For the text-containing cell, return its midpoint in (x, y) coordinate format. 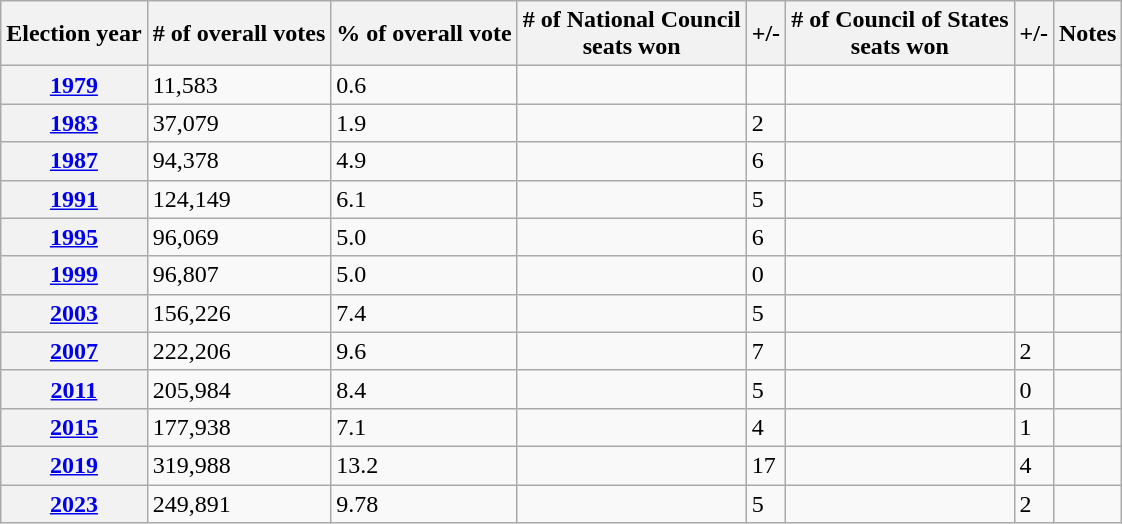
Election year (74, 34)
96,807 (239, 275)
9.78 (424, 503)
319,988 (239, 465)
177,938 (239, 427)
9.6 (424, 351)
205,984 (239, 389)
1 (1034, 427)
249,891 (239, 503)
96,069 (239, 237)
1995 (74, 237)
124,149 (239, 199)
13.2 (424, 465)
2019 (74, 465)
# of overall votes (239, 34)
7.1 (424, 427)
11,583 (239, 85)
17 (766, 465)
1999 (74, 275)
7.4 (424, 313)
1987 (74, 161)
37,079 (239, 123)
2015 (74, 427)
4.9 (424, 161)
6.1 (424, 199)
% of overall vote (424, 34)
0.6 (424, 85)
2023 (74, 503)
8.4 (424, 389)
2007 (74, 351)
7 (766, 351)
1979 (74, 85)
1.9 (424, 123)
Notes (1087, 34)
156,226 (239, 313)
222,206 (239, 351)
2011 (74, 389)
1983 (74, 123)
# of Council of Statesseats won (900, 34)
1991 (74, 199)
# of National Councilseats won (632, 34)
2003 (74, 313)
94,378 (239, 161)
